Identify which cell holds the provided text, then report its (X, Y) central coordinate. 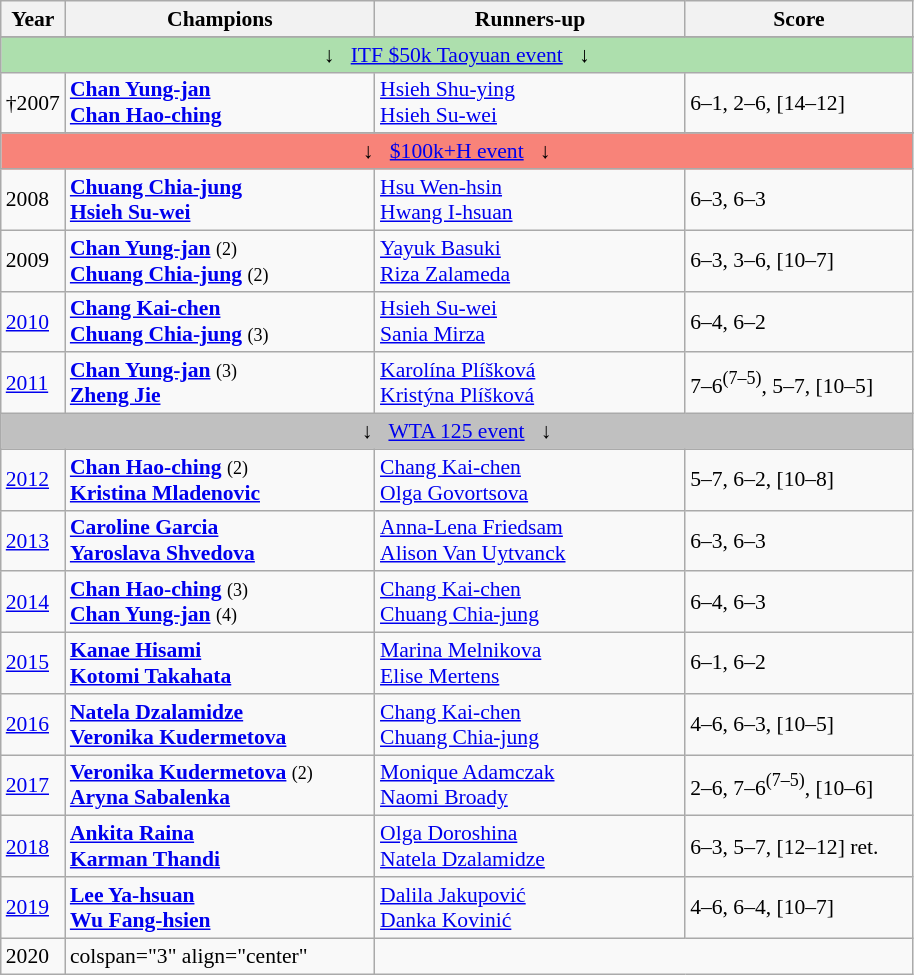
6–1, 6–2 (799, 664)
Chan Yung-jan (2) Chuang Chia-jung (2) (220, 260)
2018 (33, 846)
2011 (33, 384)
Chuang Chia-jung Hsieh Su-wei (220, 200)
2–6, 7–6(7–5), [10–6] (799, 786)
2016 (33, 724)
Hsu Wen-hsin Hwang I-hsuan (530, 200)
7–6(7–5), 5–7, [10–5] (799, 384)
Veronika Kudermetova (2) Aryna Sabalenka (220, 786)
↓ $100k+H event ↓ (457, 152)
2013 (33, 540)
2015 (33, 664)
†2007 (33, 102)
Chan Hao-ching (3) Chan Yung-jan (4) (220, 602)
Score (799, 19)
2009 (33, 260)
Marina Melnikova Elise Mertens (530, 664)
4–6, 6–4, [10–7] (799, 908)
2019 (33, 908)
Chan Yung-jan Chan Hao-ching (220, 102)
Chang Kai-chen Chuang Chia-jung (3) (220, 322)
Anna-Lena Friedsam Alison Van Uytvanck (530, 540)
Champions (220, 19)
Yayuk Basuki Riza Zalameda (530, 260)
Ankita Raina Karman Thandi (220, 846)
Lee Ya-hsuan Wu Fang-hsien (220, 908)
Caroline Garcia Yaroslava Shvedova (220, 540)
Monique Adamczak Naomi Broady (530, 786)
2012 (33, 480)
↓ WTA 125 event ↓ (457, 432)
Chan Hao-ching (2) Kristina Mladenovic (220, 480)
Hsieh Shu-ying Hsieh Su-wei (530, 102)
6–4, 6–3 (799, 602)
Natela Dzalamidze Veronika Kudermetova (220, 724)
↓ ITF $50k Taoyuan event ↓ (457, 55)
Kanae Hisami Kotomi Takahata (220, 664)
2010 (33, 322)
2017 (33, 786)
2020 (33, 956)
Dalila Jakupović Danka Kovinić (530, 908)
4–6, 6–3, [10–5] (799, 724)
2008 (33, 200)
Hsieh Su-wei Sania Mirza (530, 322)
Chang Kai-chen Olga Govortsova (530, 480)
6–1, 2–6, [14–12] (799, 102)
Olga Doroshina Natela Dzalamidze (530, 846)
6–3, 5–7, [12–12] ret. (799, 846)
colspan="3" align="center" (220, 956)
6–3, 3–6, [10–7] (799, 260)
6–4, 6–2 (799, 322)
Year (33, 19)
5–7, 6–2, [10–8] (799, 480)
Karolína Plíšková Kristýna Plíšková (530, 384)
Chan Yung-jan (3) Zheng Jie (220, 384)
2014 (33, 602)
Runners-up (530, 19)
